Extract the (x, y) coordinate from the center of the cell holding the provided text.  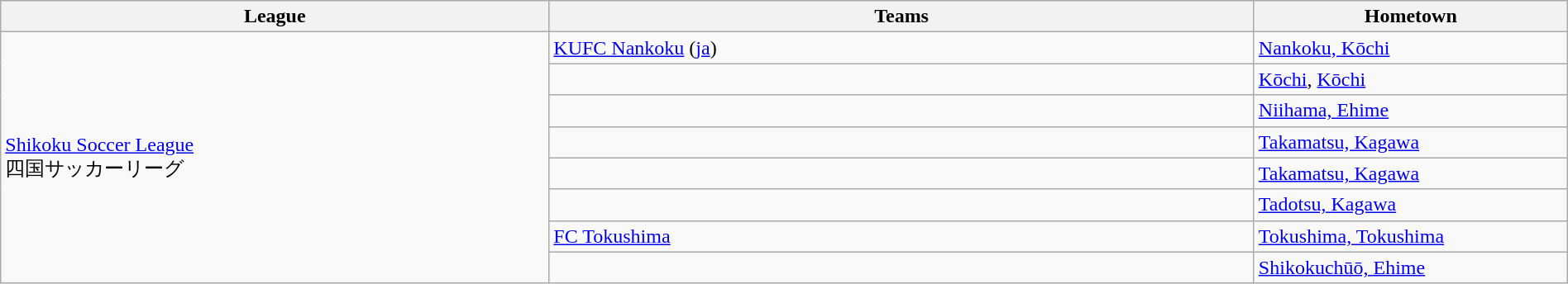
Shikokuchūō, Ehime (1411, 267)
Tokushima, Tokushima (1411, 236)
KUFC Nankoku (ja) (901, 48)
Hometown (1411, 17)
League (275, 17)
Nankoku, Kōchi (1411, 48)
FC Tokushima (901, 236)
Shikoku Soccer League四国サッカーリーグ (275, 158)
Teams (901, 17)
Tadotsu, Kagawa (1411, 205)
Niihama, Ehime (1411, 111)
Kōchi, Kōchi (1411, 79)
